Find where the given text appears and provide that cell's center as (X, Y) coordinate. 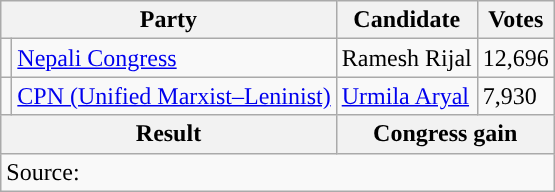
Votes (516, 20)
Candidate (406, 20)
CPN (Unified Marxist–Leninist) (174, 96)
Party (168, 20)
7,930 (516, 96)
Congress gain (445, 134)
Result (168, 134)
12,696 (516, 58)
Urmila Aryal (406, 96)
Source: (278, 172)
Ramesh Rijal (406, 58)
Nepali Congress (174, 58)
